Provide the [x, y] coordinate of the cell's center where the given text is located.  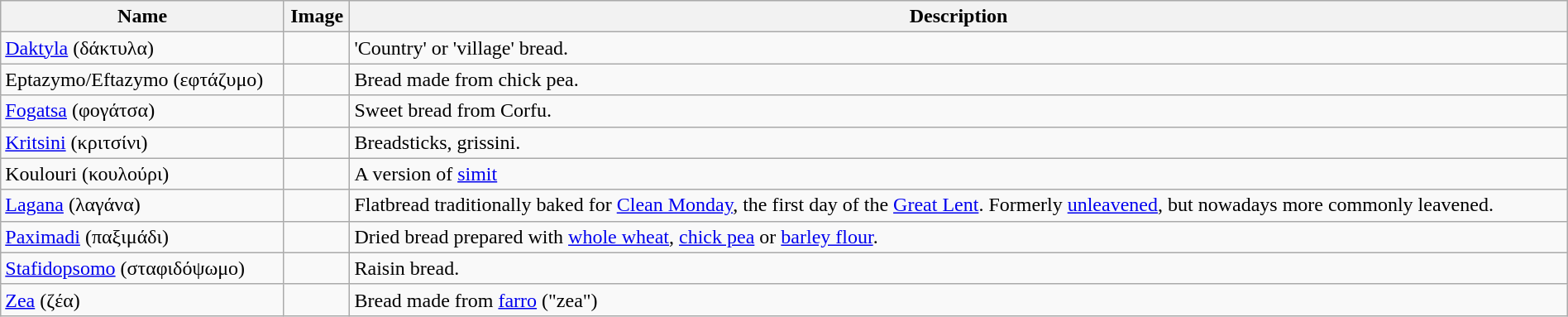
'Country' or 'village' bread. [958, 48]
Image [317, 17]
Zea (ζέα) [142, 300]
Eptazymo/Eftazymo (εφτάζυμο) [142, 79]
A version of simit [958, 174]
Paximadi (παξιμάδι) [142, 237]
Breadsticks, grissini. [958, 142]
Flatbread traditionally baked for Clean Monday, the first day of the Great Lent. Formerly unleavened, but nowadays more commonly leavened. [958, 205]
Kritsini (κριτσίνι) [142, 142]
Bread made from chick pea. [958, 79]
Sweet bread from Corfu. [958, 111]
Dried bread prepared with whole wheat, chick pea or barley flour. [958, 237]
Daktyla (δάκτυλα) [142, 48]
Description [958, 17]
Fogatsa (φογάτσα) [142, 111]
Name [142, 17]
Koulouri (κουλούρι) [142, 174]
Raisin bread. [958, 268]
Stafidopsomo (σταφιδόψωμο) [142, 268]
Bread made from farro ("zea") [958, 300]
Lagana (λαγάνα) [142, 205]
